Locate the cell with the specified text and output its [x, y] center coordinate. 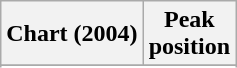
Chart (2004) [72, 34]
Peakposition [189, 34]
